Pinpoint the cell where the given text exists, returning its (x, y) midpoint coordinate. 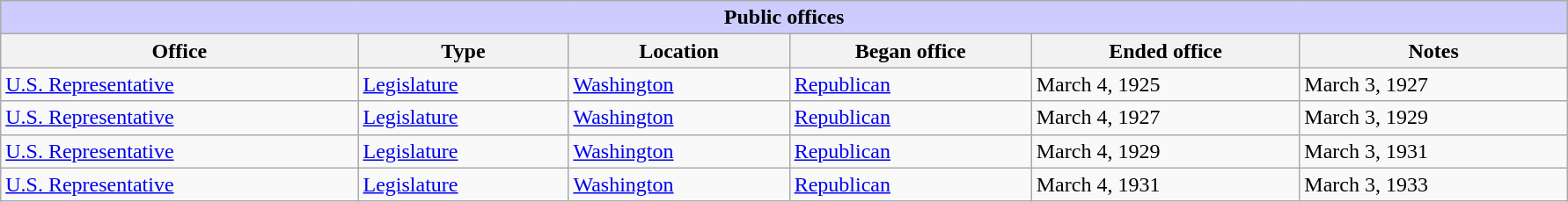
March 3, 1929 (1434, 118)
Ended office (1165, 51)
Public offices (785, 18)
March 3, 1933 (1434, 184)
March 4, 1925 (1165, 84)
March 3, 1931 (1434, 151)
March 4, 1931 (1165, 184)
Notes (1434, 51)
Office (180, 51)
Location (679, 51)
March 3, 1927 (1434, 84)
Type (463, 51)
Began office (910, 51)
March 4, 1929 (1165, 151)
March 4, 1927 (1165, 118)
